For the text-containing cell, return its midpoint in [X, Y] coordinate format. 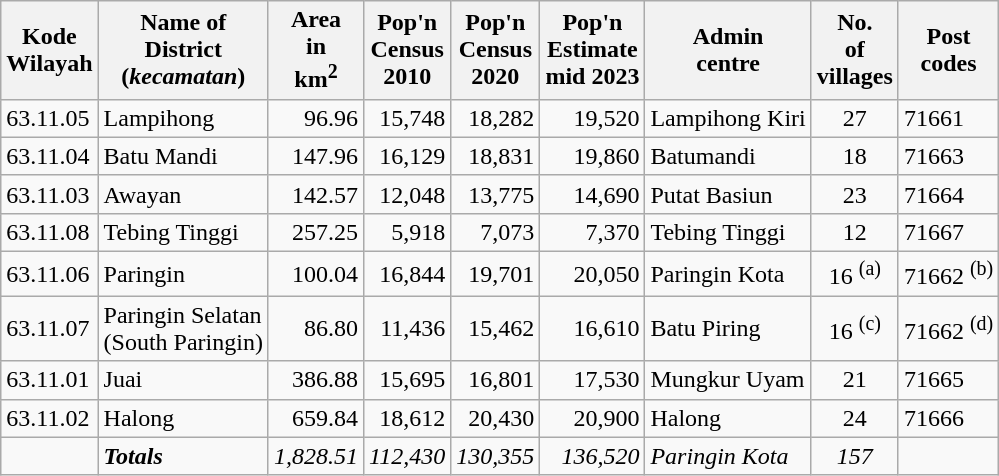
Putat Basiun [728, 194]
15,462 [496, 328]
18,282 [496, 118]
386.88 [316, 380]
1,828.51 [316, 456]
659.84 [316, 418]
15,695 [408, 380]
63.11.07 [50, 328]
Batumandi [728, 156]
71666 [948, 418]
19,860 [592, 156]
Pop'nEstimatemid 2023 [592, 50]
20,050 [592, 274]
100.04 [316, 274]
71665 [948, 380]
Lampihong [183, 118]
112,430 [408, 456]
71661 [948, 118]
Paringin [183, 274]
12,048 [408, 194]
18,831 [496, 156]
20,430 [496, 418]
96.96 [316, 118]
16 (c) [854, 328]
No. ofvillages [854, 50]
16,801 [496, 380]
5,918 [408, 232]
63.11.02 [50, 418]
136,520 [592, 456]
16,844 [408, 274]
7,073 [496, 232]
63.11.05 [50, 118]
16,129 [408, 156]
7,370 [592, 232]
13,775 [496, 194]
Pop'nCensus2020 [496, 50]
23 [854, 194]
71667 [948, 232]
20,900 [592, 418]
Totals [183, 456]
27 [854, 118]
157 [854, 456]
71664 [948, 194]
63.11.04 [50, 156]
Pop'nCensus2010 [408, 50]
Postcodes [948, 50]
Kode Wilayah [50, 50]
Juai [183, 380]
Area in km2 [316, 50]
16,610 [592, 328]
86.80 [316, 328]
19,520 [592, 118]
Admincentre [728, 50]
71662 (d) [948, 328]
18 [854, 156]
Batu Mandi [183, 156]
Batu Piring [728, 328]
17,530 [592, 380]
71662 (b) [948, 274]
63.11.08 [50, 232]
15,748 [408, 118]
12 [854, 232]
11,436 [408, 328]
63.11.03 [50, 194]
18,612 [408, 418]
130,355 [496, 456]
71663 [948, 156]
Mungkur Uyam [728, 380]
147.96 [316, 156]
19,701 [496, 274]
16 (a) [854, 274]
63.11.06 [50, 274]
Lampihong Kiri [728, 118]
Awayan [183, 194]
Name ofDistrict(kecamatan) [183, 50]
24 [854, 418]
63.11.01 [50, 380]
257.25 [316, 232]
142.57 [316, 194]
14,690 [592, 194]
21 [854, 380]
Paringin Selatan (South Paringin) [183, 328]
